Output the [x, y] coordinate of the center of the cell containing the given text.  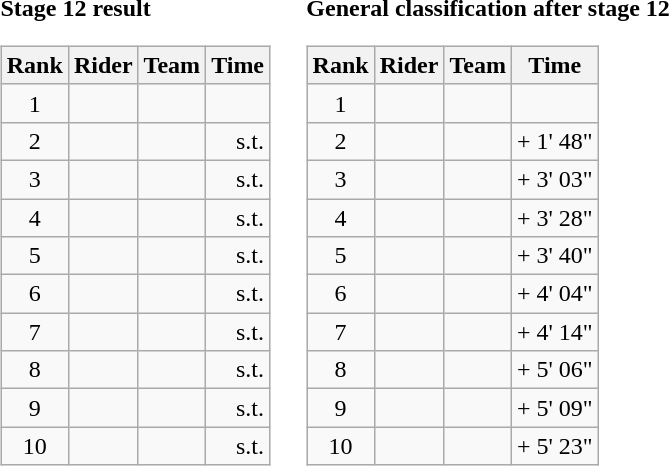
+ 5' 23" [554, 446]
+ 4' 04" [554, 294]
+ 5' 06" [554, 370]
+ 4' 14" [554, 332]
+ 5' 09" [554, 408]
+ 1' 48" [554, 141]
+ 3' 03" [554, 179]
+ 3' 40" [554, 256]
+ 3' 28" [554, 217]
